Detect which cell encompasses the target text, then output its [X, Y] center coordinate. 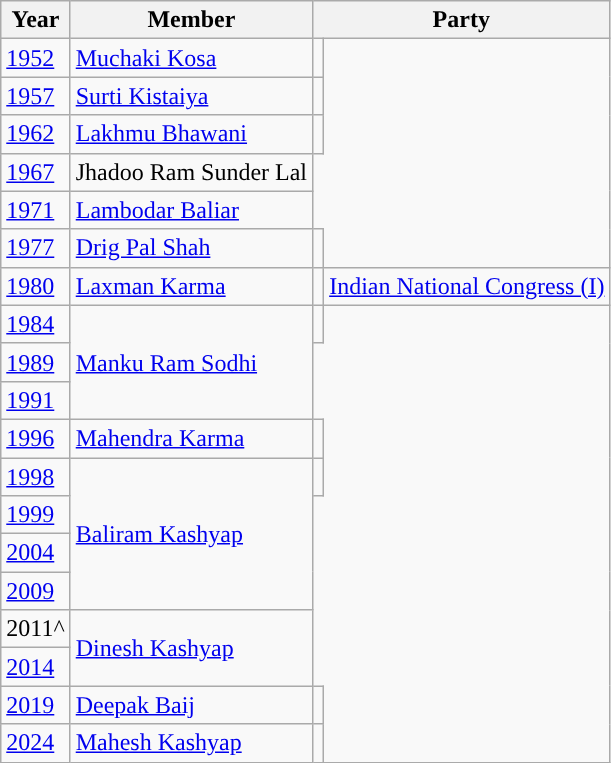
Baliram Kashyap [191, 534]
Muchaki Kosa [191, 58]
Party [462, 20]
2004 [36, 553]
1991 [36, 400]
Indian National Congress (I) [467, 286]
2019 [36, 705]
1971 [36, 210]
1957 [36, 96]
Jhadoo Ram Sunder Lal [191, 172]
1984 [36, 324]
1980 [36, 286]
Member [191, 20]
1977 [36, 248]
Manku Ram Sodhi [191, 362]
Surti Kistaiya [191, 96]
2014 [36, 667]
1952 [36, 58]
1996 [36, 438]
Year [36, 20]
Deepak Baij [191, 705]
1989 [36, 362]
Mahesh Kashyap [191, 743]
Lambodar Baliar [191, 210]
1967 [36, 172]
Mahendra Karma [191, 438]
1999 [36, 515]
1962 [36, 134]
2009 [36, 591]
Laxman Karma [191, 286]
2024 [36, 743]
Lakhmu Bhawani [191, 134]
Drig Pal Shah [191, 248]
1998 [36, 477]
Dinesh Kashyap [191, 648]
2011^ [36, 629]
